Identify which cell holds the provided text, then report its (x, y) central coordinate. 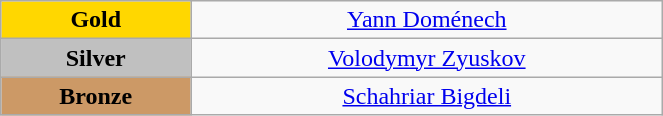
Schahriar Bigdeli (427, 96)
Bronze (96, 96)
Yann Doménech (427, 20)
Gold (96, 20)
Silver (96, 58)
Volodymyr Zyuskov (427, 58)
